For the text-containing cell, return its midpoint in [X, Y] coordinate format. 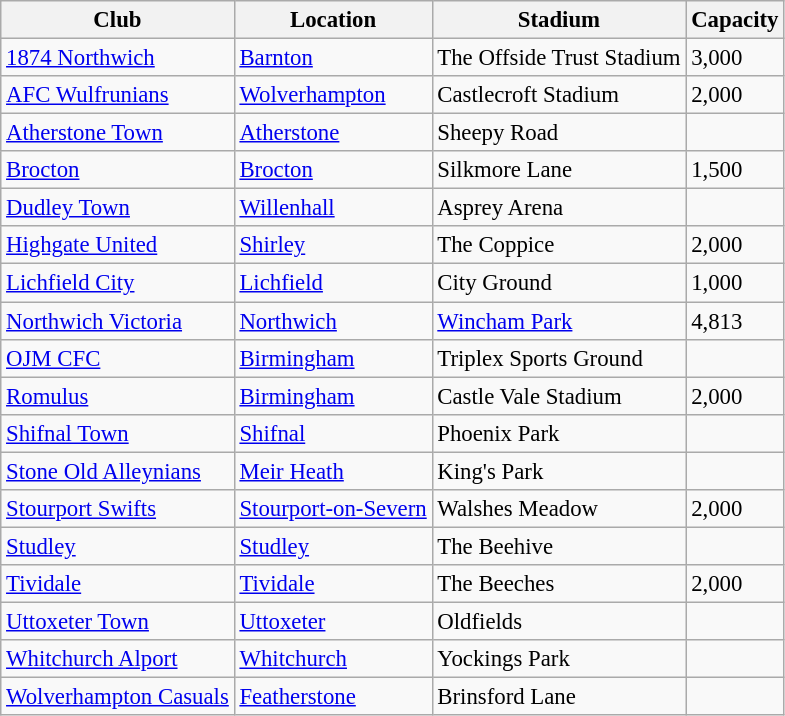
Shifnal Town [118, 433]
AFC Wulfrunians [118, 95]
Stourport-on-Severn [333, 509]
Willenhall [333, 208]
OJM CFC [118, 358]
Oldfields [559, 621]
King's Park [559, 471]
Atherstone [333, 133]
Lichfield [333, 283]
1,500 [735, 170]
City Ground [559, 283]
Barnton [333, 58]
Capacity [735, 20]
Asprey Arena [559, 208]
Meir Heath [333, 471]
Featherstone [333, 697]
4,813 [735, 321]
1874 Northwich [118, 58]
Stourport Swifts [118, 509]
1,000 [735, 283]
Whitchurch [333, 659]
Walshes Meadow [559, 509]
Location [333, 20]
Wincham Park [559, 321]
Castlecroft Stadium [559, 95]
The Coppice [559, 245]
Wolverhampton Casuals [118, 697]
Dudley Town [118, 208]
Atherstone Town [118, 133]
Club [118, 20]
Romulus [118, 396]
Stadium [559, 20]
Yockings Park [559, 659]
Northwich Victoria [118, 321]
Silkmore Lane [559, 170]
The Beeches [559, 584]
Shirley [333, 245]
Phoenix Park [559, 433]
Stone Old Alleynians [118, 471]
Shifnal [333, 433]
Whitchurch Alport [118, 659]
Brinsford Lane [559, 697]
Wolverhampton [333, 95]
Triplex Sports Ground [559, 358]
Sheepy Road [559, 133]
Uttoxeter Town [118, 621]
The Offside Trust Stadium [559, 58]
3,000 [735, 58]
Northwich [333, 321]
The Beehive [559, 546]
Uttoxeter [333, 621]
Highgate United [118, 245]
Castle Vale Stadium [559, 396]
Lichfield City [118, 283]
